Output the (x, y) coordinate of the center of the cell containing the given text.  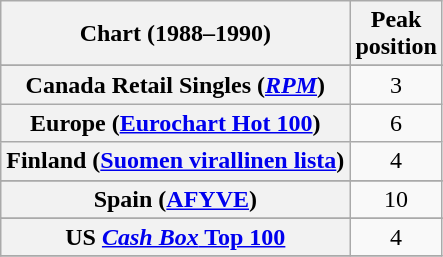
10 (396, 199)
Peak position (396, 34)
US Cash Box Top 100 (176, 237)
3 (396, 85)
6 (396, 123)
Chart (1988–1990) (176, 34)
Canada Retail Singles (RPM) (176, 85)
Spain (AFYVE) (176, 199)
Europe (Eurochart Hot 100) (176, 123)
Finland (Suomen virallinen lista) (176, 161)
